From the cell containing the given text, extract its center point as [X, Y] coordinate. 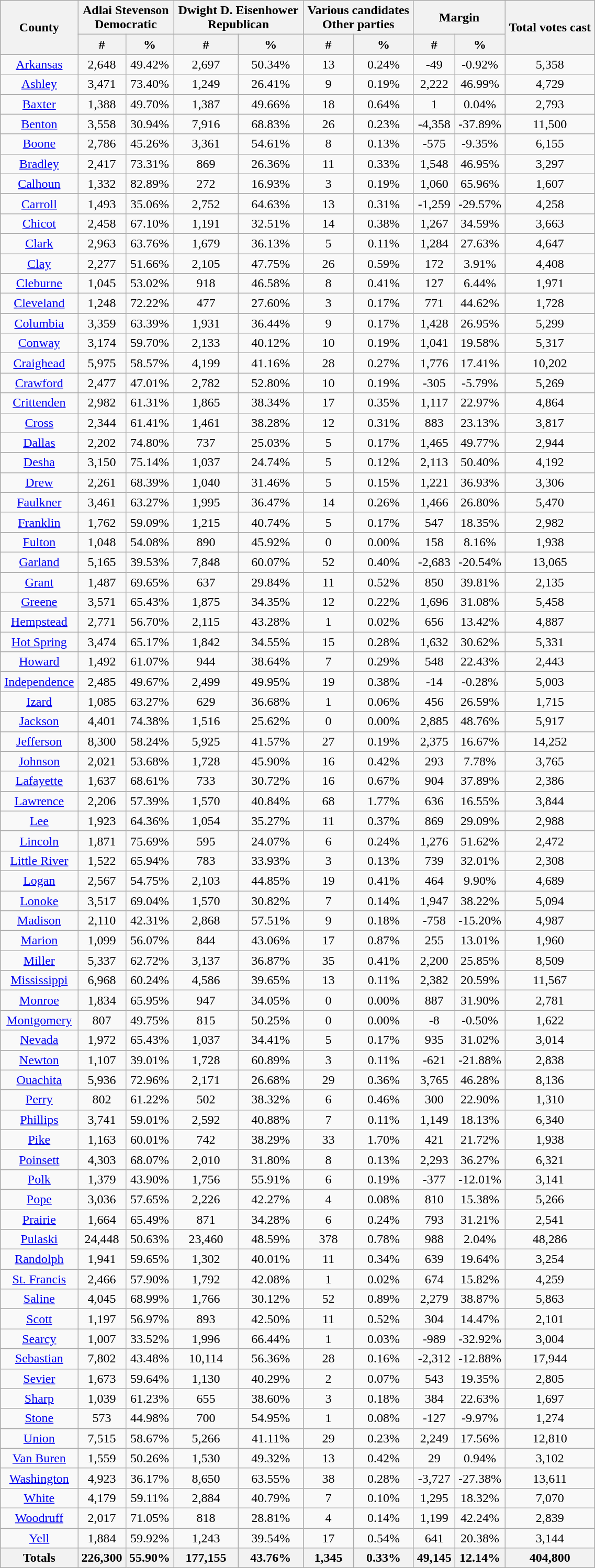
39.54% [271, 1538]
58.57% [150, 363]
0.16% [384, 1359]
36.68% [271, 702]
38.29% [271, 1140]
1,191 [206, 223]
63.39% [150, 323]
Drew [39, 482]
49.77% [480, 443]
Garland [39, 562]
739 [434, 861]
Prairie [39, 1220]
37.89% [480, 781]
-575 [434, 144]
41.16% [271, 363]
2,200 [434, 961]
Poinsett [39, 1159]
Phillips [39, 1120]
Arkansas [39, 64]
68.07% [150, 1159]
1,941 [102, 1259]
Hempstead [39, 622]
41.57% [271, 741]
5,331 [550, 642]
-49 [434, 64]
6,155 [550, 144]
272 [206, 184]
5,165 [102, 562]
68.39% [150, 482]
2,261 [102, 482]
60.89% [271, 1060]
1,493 [102, 204]
1,085 [102, 702]
1,875 [206, 602]
68.61% [150, 781]
4,303 [102, 1159]
61.41% [150, 423]
33.52% [150, 1339]
49.32% [271, 1458]
-2,683 [434, 562]
-621 [434, 1060]
2,458 [102, 223]
White [39, 1498]
58.24% [150, 741]
226,300 [102, 1558]
74.38% [150, 721]
0.78% [384, 1239]
42.24% [480, 1518]
384 [434, 1398]
0.34% [384, 1259]
Crawford [39, 383]
639 [434, 1259]
38.34% [271, 403]
988 [434, 1239]
1.77% [384, 801]
66.44% [271, 1339]
15.82% [480, 1279]
Hot Spring [39, 642]
Conway [39, 343]
890 [206, 542]
1,054 [206, 821]
8,300 [102, 741]
-20.54% [480, 562]
46.28% [480, 1080]
8,136 [550, 1080]
733 [206, 781]
1,117 [434, 403]
-305 [434, 383]
Saline [39, 1299]
1,332 [102, 184]
40.01% [271, 1259]
40.12% [271, 343]
65.49% [150, 1220]
2,944 [550, 443]
2,226 [206, 1199]
Various candidatesOther parties [358, 18]
18.13% [480, 1120]
13.01% [480, 941]
59.70% [150, 343]
5,269 [550, 383]
3,471 [102, 84]
34.55% [271, 642]
0.67% [384, 781]
2,105 [206, 263]
887 [434, 1000]
72.96% [150, 1080]
13,611 [550, 1478]
2,021 [102, 761]
2,279 [434, 1299]
2,133 [206, 343]
3,297 [550, 164]
Baxter [39, 104]
Johnson [39, 761]
5,337 [102, 961]
7,515 [102, 1438]
0.04% [480, 104]
Clay [39, 263]
54.95% [271, 1418]
31.80% [271, 1159]
68 [329, 801]
456 [434, 702]
31.02% [480, 1040]
3,359 [102, 323]
30.72% [271, 781]
73.40% [150, 84]
-12.01% [480, 1179]
34.59% [480, 223]
883 [434, 423]
Calhoun [39, 184]
5,975 [102, 363]
2,805 [550, 1379]
2,697 [206, 64]
0.10% [384, 1498]
64.36% [150, 821]
0.94% [480, 1458]
158 [434, 542]
1,041 [434, 343]
38.64% [271, 662]
1,697 [550, 1398]
547 [434, 522]
38 [329, 1478]
49.66% [271, 104]
16.55% [480, 801]
Dallas [39, 443]
30.94% [150, 124]
48.76% [480, 721]
5,917 [550, 721]
Randolph [39, 1259]
38.32% [271, 1100]
871 [206, 1220]
County [39, 27]
-14 [434, 682]
50.40% [480, 462]
595 [206, 841]
Izard [39, 702]
Howard [39, 662]
1,834 [102, 1000]
0.07% [384, 1379]
1,492 [102, 662]
3,174 [102, 343]
1,163 [102, 1140]
944 [206, 662]
177,155 [206, 1558]
13.42% [480, 622]
3,036 [102, 1199]
Mississippi [39, 980]
36.13% [271, 243]
56.36% [271, 1359]
2,202 [102, 443]
63.55% [271, 1478]
7,070 [550, 1498]
75.14% [150, 462]
674 [434, 1279]
2,499 [206, 682]
61.07% [150, 662]
2,222 [434, 84]
-12.88% [480, 1359]
27.63% [480, 243]
3,517 [102, 900]
75.69% [150, 841]
-37.89% [480, 124]
72.22% [150, 303]
1,972 [102, 1040]
641 [434, 1538]
Totals [39, 1558]
25.85% [480, 961]
34.05% [271, 1000]
19.64% [480, 1259]
27 [329, 741]
21.72% [480, 1140]
26.68% [271, 1080]
35.27% [271, 821]
40.88% [271, 1120]
43.90% [150, 1179]
-758 [434, 921]
46.58% [271, 284]
59.11% [150, 1498]
59.65% [150, 1259]
1,040 [206, 482]
Adlai StevensonDemocratic [126, 18]
573 [102, 1418]
Lincoln [39, 841]
3,141 [550, 1179]
65.94% [150, 861]
1,039 [102, 1398]
50.26% [150, 1458]
1,871 [102, 841]
918 [206, 284]
2,466 [102, 1279]
0.35% [384, 403]
54.75% [150, 881]
6,321 [550, 1159]
421 [434, 1140]
1,107 [102, 1060]
-3,727 [434, 1478]
1,267 [434, 223]
2,541 [550, 1220]
22.43% [480, 662]
20.38% [480, 1538]
0.22% [384, 602]
1,715 [550, 702]
1,276 [434, 841]
0.46% [384, 1100]
51.66% [150, 263]
34.35% [271, 602]
56.97% [150, 1319]
15.38% [480, 1199]
815 [206, 1020]
-21.88% [480, 1060]
18 [329, 104]
57.51% [271, 921]
47.75% [271, 263]
637 [206, 582]
Monroe [39, 1000]
1,487 [102, 582]
33 [329, 1140]
2,592 [206, 1120]
2,472 [550, 841]
6,340 [550, 1120]
655 [206, 1398]
40.74% [271, 522]
4,199 [206, 363]
404,800 [550, 1558]
1,673 [102, 1379]
1,530 [206, 1458]
51.62% [480, 841]
Sevier [39, 1379]
28.81% [271, 1518]
69.04% [150, 900]
Pope [39, 1199]
1,766 [206, 1299]
Pulaski [39, 1239]
54.61% [271, 144]
Total votes cast [550, 27]
-9.35% [480, 144]
44.85% [271, 881]
61.31% [150, 403]
-2,312 [434, 1359]
1,637 [102, 781]
3,461 [102, 502]
629 [206, 702]
63.76% [150, 243]
Jefferson [39, 741]
32.01% [480, 861]
464 [434, 881]
Lonoke [39, 900]
1,284 [434, 243]
-0.50% [480, 1020]
1,622 [550, 1020]
38.28% [271, 423]
31.21% [480, 1220]
26.59% [480, 702]
3,571 [102, 602]
1,302 [206, 1259]
36.87% [271, 961]
2,277 [102, 263]
4,689 [550, 881]
Jackson [39, 721]
2,382 [434, 980]
1,842 [206, 642]
1,865 [206, 403]
Benton [39, 124]
2,293 [434, 1159]
36.93% [480, 482]
5,470 [550, 502]
-127 [434, 1418]
Searcy [39, 1339]
1,960 [550, 941]
-0.92% [480, 64]
62.72% [150, 961]
0.36% [384, 1080]
69.65% [150, 582]
48,286 [550, 1239]
26.41% [271, 84]
68.99% [150, 1299]
1,197 [102, 1319]
19.35% [480, 1379]
3.91% [480, 263]
31.90% [480, 1000]
3,014 [550, 1040]
59.64% [150, 1379]
24,448 [102, 1239]
2,781 [550, 1000]
1,607 [550, 184]
1,295 [434, 1498]
50.63% [150, 1239]
1,310 [550, 1100]
3,361 [206, 144]
1,345 [329, 1558]
55.90% [150, 1558]
1,756 [206, 1179]
58.67% [150, 1438]
1,516 [206, 721]
5,299 [550, 323]
24.07% [271, 841]
935 [434, 1040]
38.60% [271, 1398]
Grant [39, 582]
0.15% [384, 482]
904 [434, 781]
1,045 [102, 284]
1,007 [102, 1339]
2.04% [480, 1239]
548 [434, 662]
0.59% [384, 263]
49,145 [434, 1558]
33.93% [271, 861]
59.92% [150, 1538]
2,771 [102, 622]
49.75% [150, 1020]
1.70% [384, 1140]
26.36% [271, 164]
Columbia [39, 323]
43.28% [271, 622]
850 [434, 582]
42.50% [271, 1319]
807 [102, 1020]
5,003 [550, 682]
49.67% [150, 682]
1,215 [206, 522]
Desha [39, 462]
2,110 [102, 921]
45.92% [271, 542]
39.65% [271, 980]
17,944 [550, 1359]
Van Buren [39, 1458]
1,923 [102, 821]
656 [434, 622]
68.83% [271, 124]
0.89% [384, 1299]
31.46% [271, 482]
0.64% [384, 104]
7,916 [206, 124]
1,274 [550, 1418]
Faulkner [39, 502]
0.87% [384, 941]
2,249 [434, 1438]
4,401 [102, 721]
65.17% [150, 642]
0.37% [384, 821]
61.23% [150, 1398]
4,258 [550, 204]
41.11% [271, 1438]
810 [434, 1199]
7,802 [102, 1359]
1,387 [206, 104]
42.08% [271, 1279]
57.39% [150, 801]
4,887 [550, 622]
3,817 [550, 423]
Franklin [39, 522]
5,358 [550, 64]
-32.92% [480, 1339]
Bradley [39, 164]
40.84% [271, 801]
844 [206, 941]
1,099 [102, 941]
4,729 [550, 84]
56.07% [150, 941]
27.60% [271, 303]
Madison [39, 921]
Dwight D. EisenhowerRepublican [239, 18]
73.31% [150, 164]
1,048 [102, 542]
35.06% [150, 204]
59.01% [150, 1120]
783 [206, 861]
893 [206, 1319]
50.25% [271, 1020]
36.17% [150, 1478]
47.01% [150, 383]
3,474 [102, 642]
64.63% [271, 204]
4,647 [550, 243]
25.03% [271, 443]
4,923 [102, 1478]
1,995 [206, 502]
40.29% [271, 1379]
1,522 [102, 861]
2 [329, 1379]
2,171 [206, 1080]
46.99% [480, 84]
Woodruff [39, 1518]
29.09% [480, 821]
44.62% [480, 303]
65.96% [480, 184]
793 [434, 1220]
1,632 [434, 642]
Nevada [39, 1040]
17.41% [480, 363]
2,868 [206, 921]
34.41% [271, 1040]
543 [434, 1379]
7.78% [480, 761]
Perry [39, 1100]
26.95% [480, 323]
4,987 [550, 921]
49.42% [150, 64]
4,259 [550, 1279]
-989 [434, 1339]
55.91% [271, 1179]
0.27% [384, 363]
16.93% [271, 184]
36.47% [271, 502]
7,848 [206, 562]
Montgomery [39, 1020]
56.70% [150, 622]
2,477 [102, 383]
38.22% [480, 900]
39.81% [480, 582]
Cleveland [39, 303]
8.16% [480, 542]
2,375 [434, 741]
40.79% [271, 1498]
4,408 [550, 263]
23.13% [480, 423]
60.01% [150, 1140]
43.06% [271, 941]
8,650 [206, 1478]
3,004 [550, 1339]
11,567 [550, 980]
61.22% [150, 1100]
3,306 [550, 482]
Lawrence [39, 801]
-377 [434, 1179]
10,202 [550, 363]
477 [206, 303]
12.14% [480, 1558]
0.06% [384, 702]
Logan [39, 881]
31.08% [480, 602]
2,017 [102, 1518]
65.95% [150, 1000]
1,461 [206, 423]
378 [329, 1239]
2,485 [102, 682]
3,663 [550, 223]
947 [206, 1000]
2,648 [102, 64]
4,586 [206, 980]
18.35% [480, 522]
3,844 [550, 801]
2,113 [434, 462]
0.40% [384, 562]
18.32% [480, 1498]
1,792 [206, 1279]
1,466 [434, 502]
1,428 [434, 323]
5,936 [102, 1080]
-4,358 [434, 124]
43.76% [271, 1558]
0.12% [384, 462]
1,696 [434, 602]
34.28% [271, 1220]
2,386 [550, 781]
700 [206, 1418]
127 [434, 284]
Sharp [39, 1398]
2,752 [206, 204]
1,776 [434, 363]
22.97% [480, 403]
39.01% [150, 1060]
3,137 [206, 961]
49.70% [150, 104]
Chicot [39, 223]
19.58% [480, 343]
14,252 [550, 741]
Crittenden [39, 403]
3,144 [550, 1538]
5,458 [550, 602]
2,308 [550, 861]
16.67% [480, 741]
2,885 [434, 721]
818 [206, 1518]
59.09% [150, 522]
172 [434, 263]
-5.79% [480, 383]
2,443 [550, 662]
2,963 [102, 243]
742 [206, 1140]
2,417 [102, 164]
737 [206, 443]
Washington [39, 1478]
52.80% [271, 383]
Scott [39, 1319]
3,741 [102, 1120]
Ashley [39, 84]
1,243 [206, 1538]
Ouachita [39, 1080]
-8 [434, 1020]
42.27% [271, 1199]
36.27% [480, 1159]
Miller [39, 961]
11,500 [550, 124]
Clark [39, 243]
1,931 [206, 323]
Newton [39, 1060]
5,317 [550, 343]
Greene [39, 602]
Cleburne [39, 284]
-29.57% [480, 204]
57.90% [150, 1279]
12,810 [550, 1438]
74.80% [150, 443]
1,559 [102, 1458]
45.90% [271, 761]
2,567 [102, 881]
4,179 [102, 1498]
1,379 [102, 1179]
0.29% [384, 662]
-1,259 [434, 204]
39.53% [150, 562]
Union [39, 1438]
1,149 [434, 1120]
45.26% [150, 144]
49.95% [271, 682]
1,996 [206, 1339]
Craighead [39, 363]
2,838 [550, 1060]
6.44% [480, 284]
42.31% [150, 921]
48.59% [271, 1239]
53.68% [150, 761]
3,254 [550, 1259]
0.26% [384, 502]
1,388 [102, 104]
1,465 [434, 443]
Fulton [39, 542]
4,045 [102, 1299]
Polk [39, 1179]
60.07% [271, 562]
9.90% [480, 881]
25.62% [271, 721]
50.34% [271, 64]
Pike [39, 1140]
6,968 [102, 980]
43.48% [150, 1359]
Lee [39, 821]
1,664 [102, 1220]
2,103 [206, 881]
293 [434, 761]
5,863 [550, 1299]
53.02% [150, 284]
3,558 [102, 124]
2,786 [102, 144]
Independence [39, 682]
Stone [39, 1418]
17.56% [480, 1438]
1,762 [102, 522]
32.51% [271, 223]
1,130 [206, 1379]
304 [434, 1319]
1,884 [102, 1538]
30.12% [271, 1299]
46.95% [480, 164]
8,509 [550, 961]
2,135 [550, 582]
26.80% [480, 502]
44.98% [150, 1418]
-27.38% [480, 1478]
14.47% [480, 1319]
2,793 [550, 104]
13,065 [550, 562]
5,094 [550, 900]
-9.97% [480, 1418]
4,192 [550, 462]
1,947 [434, 900]
82.89% [150, 184]
St. Francis [39, 1279]
60.24% [150, 980]
0.03% [384, 1339]
29.84% [271, 582]
2,115 [206, 622]
636 [434, 801]
2,839 [550, 1518]
502 [206, 1100]
35 [329, 961]
10,114 [206, 1359]
4,864 [550, 403]
1,248 [102, 303]
255 [434, 941]
30.62% [480, 642]
Lafayette [39, 781]
54.08% [150, 542]
2,884 [206, 1498]
3,150 [102, 462]
3,102 [550, 1458]
1,679 [206, 243]
71.05% [150, 1518]
Marion [39, 941]
-0.28% [480, 682]
Cross [39, 423]
57.65% [150, 1199]
802 [102, 1100]
-15.20% [480, 921]
1,060 [434, 184]
2,101 [550, 1319]
2,988 [550, 821]
23,460 [206, 1239]
1,249 [206, 84]
2,344 [102, 423]
Margin [459, 18]
5,925 [206, 741]
30.82% [271, 900]
24.74% [271, 462]
1,971 [550, 284]
22.90% [480, 1100]
Sebastian [39, 1359]
300 [434, 1100]
38.87% [480, 1299]
36.44% [271, 323]
2,782 [206, 383]
Little River [39, 861]
1,548 [434, 164]
1,221 [434, 482]
2,010 [206, 1159]
771 [434, 303]
1,199 [434, 1518]
Yell [39, 1538]
0.54% [384, 1538]
15 [329, 642]
67.10% [150, 223]
20.59% [480, 980]
Boone [39, 144]
Carroll [39, 204]
22.63% [480, 1398]
2,206 [102, 801]
